Return the (X, Y) coordinate for the center point of the cell that contains the specified text.  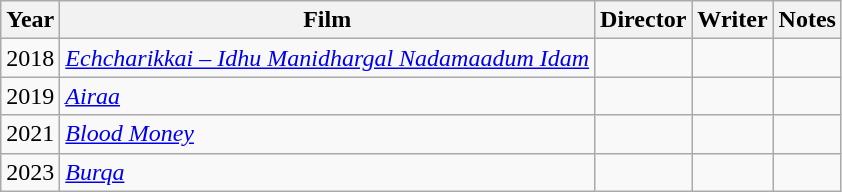
Notes (807, 20)
Film (328, 20)
Writer (732, 20)
2019 (30, 96)
2018 (30, 58)
2021 (30, 134)
Year (30, 20)
Burqa (328, 172)
Echcharikkai – Idhu Manidhargal Nadamaadum Idam (328, 58)
Airaa (328, 96)
Blood Money (328, 134)
2023 (30, 172)
Director (644, 20)
